Return the (x, y) coordinate for the center point of the cell that contains the specified text.  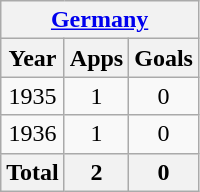
Apps (96, 58)
Total (33, 172)
1936 (33, 134)
2 (96, 172)
Year (33, 58)
Germany (100, 20)
1935 (33, 96)
Goals (164, 58)
